From the cell containing the given text, extract its center point as [x, y] coordinate. 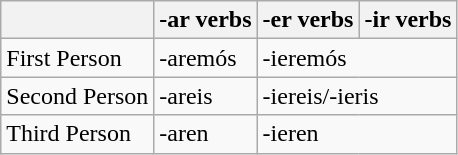
First Person [78, 58]
-er verbs [308, 20]
Third Person [78, 134]
-aren [206, 134]
-ar verbs [206, 20]
-iereis/-ieris [357, 96]
Second Person [78, 96]
-ir verbs [408, 20]
-ieremós [357, 58]
-areis [206, 96]
-aremós [206, 58]
-ieren [357, 134]
